Provide the [X, Y] coordinate of the cell's center where the given text is located.  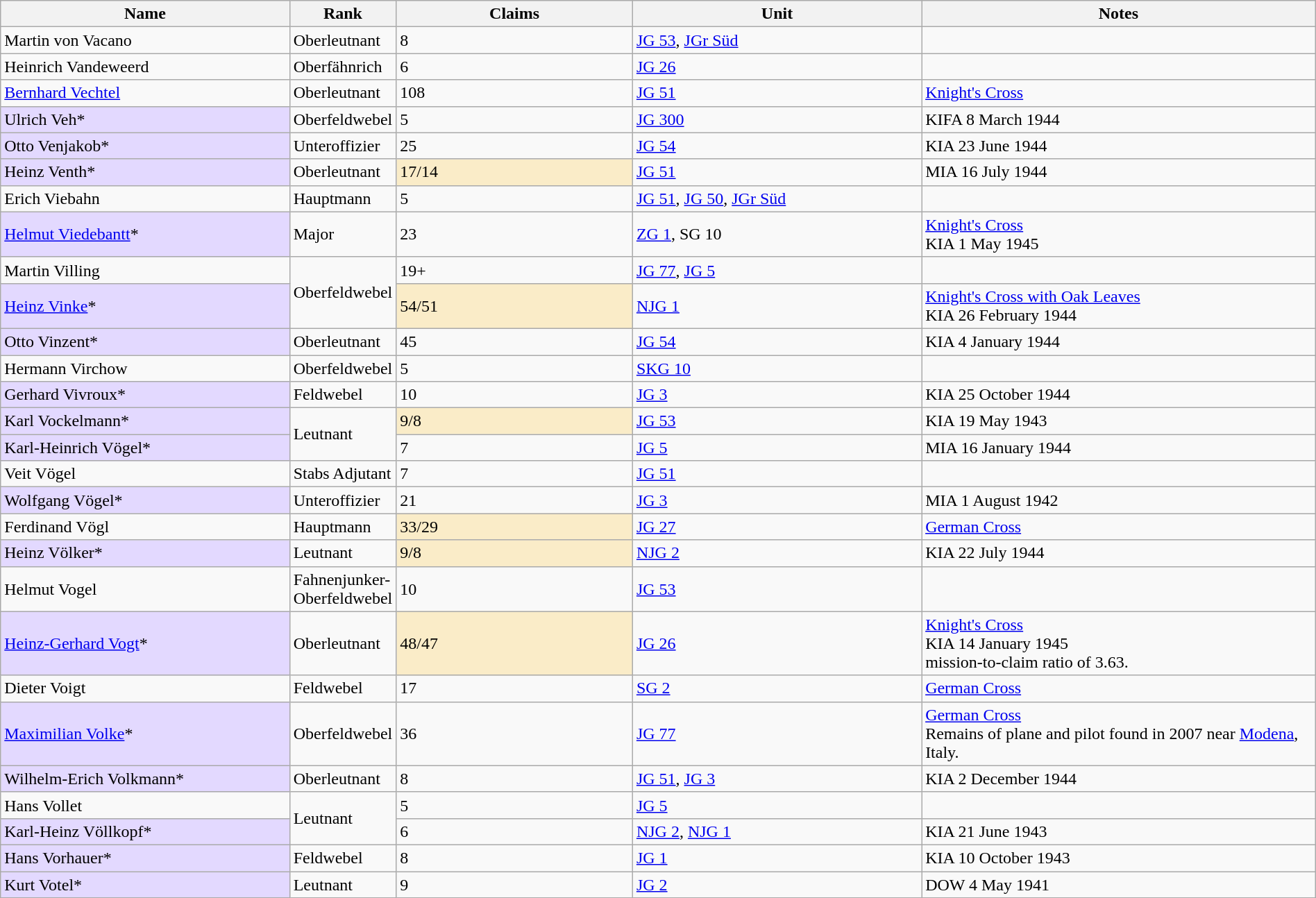
Karl-Heinrich Vögel* [145, 448]
21 [515, 500]
SKG 10 [777, 368]
Stabs Adjutant [343, 474]
JG 51, JG 3 [777, 779]
MIA 16 July 1944 [1119, 172]
Kurt Votel* [145, 885]
108 [515, 93]
German CrossRemains of plane and pilot found in 2007 near Modena, Italy. [1119, 734]
17/14 [515, 172]
Ulrich Veh* [145, 119]
Hermann Virchow [145, 368]
Heinz-Gerhard Vogt* [145, 643]
Karl-Heinz Völlkopf* [145, 831]
9 [515, 885]
Heinz Venth* [145, 172]
Wolfgang Vögel* [145, 500]
25 [515, 146]
Notes [1119, 14]
48/47 [515, 643]
Gerhard Vivroux* [145, 395]
Martin von Vacano [145, 40]
Claims [515, 14]
Knight's Cross with Oak LeavesKIA 26 February 1944 [1119, 305]
Heinrich Vandeweerd [145, 67]
Bernhard Vechtel [145, 93]
JG 27 [777, 527]
45 [515, 341]
KIA 10 October 1943 [1119, 858]
Knight's CrossKIA 14 January 1945mission-to-claim ratio of 3.63. [1119, 643]
54/51 [515, 305]
KIA 2 December 1944 [1119, 779]
Wilhelm-Erich Volkmann* [145, 779]
19+ [515, 270]
SG 2 [777, 688]
Rank [343, 14]
JG 53, JGr Süd [777, 40]
Name [145, 14]
Oberfähnrich [343, 67]
Helmut Viedebantt* [145, 235]
JG 1 [777, 858]
JG 51, JG 50, JGr Süd [777, 198]
JG 2 [777, 885]
KIA 21 June 1943 [1119, 831]
33/29 [515, 527]
Unit [777, 14]
Major [343, 235]
JG 77, JG 5 [777, 270]
Martin Villing [145, 270]
Hans Vorhauer* [145, 858]
Ferdinand Vögl [145, 527]
KIA 19 May 1943 [1119, 421]
Erich Viebahn [145, 198]
MIA 16 January 1944 [1119, 448]
KIA 4 January 1944 [1119, 341]
Knight's Cross [1119, 93]
Maximilian Volke* [145, 734]
KIA 22 July 1944 [1119, 553]
KIFA 8 March 1944 [1119, 119]
KIA 25 October 1944 [1119, 395]
Fahnenjunker-Oberfeldwebel [343, 588]
Karl Vockelmann* [145, 421]
Helmut Vogel [145, 588]
MIA 1 August 1942 [1119, 500]
Heinz Völker* [145, 553]
ZG 1, SG 10 [777, 235]
36 [515, 734]
NJG 2, NJG 1 [777, 831]
KIA 23 June 1944 [1119, 146]
Veit Vögel [145, 474]
23 [515, 235]
JG 300 [777, 119]
Hans Vollet [145, 805]
NJG 1 [777, 305]
Dieter Voigt [145, 688]
Otto Vinzent* [145, 341]
JG 77 [777, 734]
Otto Venjakob* [145, 146]
Knight's CrossKIA 1 May 1945 [1119, 235]
17 [515, 688]
DOW 4 May 1941 [1119, 885]
NJG 2 [777, 553]
Heinz Vinke* [145, 305]
